Detect which cell encompasses the target text, then output its (X, Y) center coordinate. 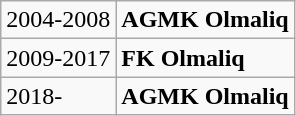
FK Olmaliq (205, 58)
2004-2008 (58, 20)
2018- (58, 96)
2009-2017 (58, 58)
